Locate the cell with the specified text and output its (X, Y) center coordinate. 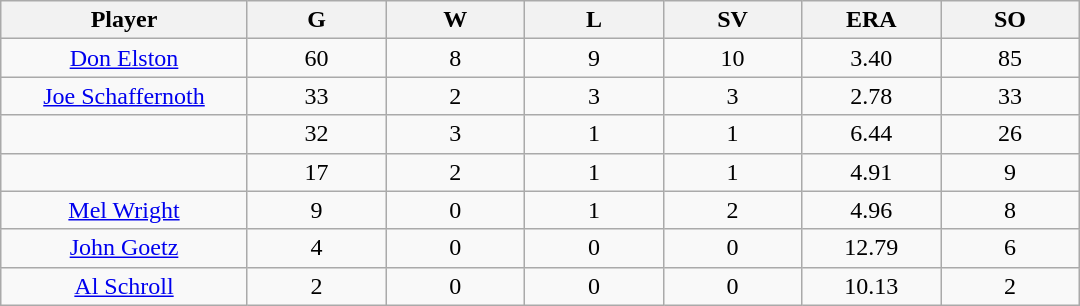
4.91 (872, 172)
6 (1010, 248)
12.79 (872, 248)
2.78 (872, 96)
4.96 (872, 210)
Joe Schaffernoth (124, 96)
ERA (872, 20)
Don Elston (124, 58)
10.13 (872, 286)
Al Schroll (124, 286)
John Goetz (124, 248)
85 (1010, 58)
W (456, 20)
3.40 (872, 58)
17 (316, 172)
10 (732, 58)
SO (1010, 20)
Mel Wright (124, 210)
L (594, 20)
4 (316, 248)
6.44 (872, 134)
G (316, 20)
Player (124, 20)
32 (316, 134)
60 (316, 58)
26 (1010, 134)
SV (732, 20)
